Search for the cell housing the specified text and yield its [x, y] center coordinate. 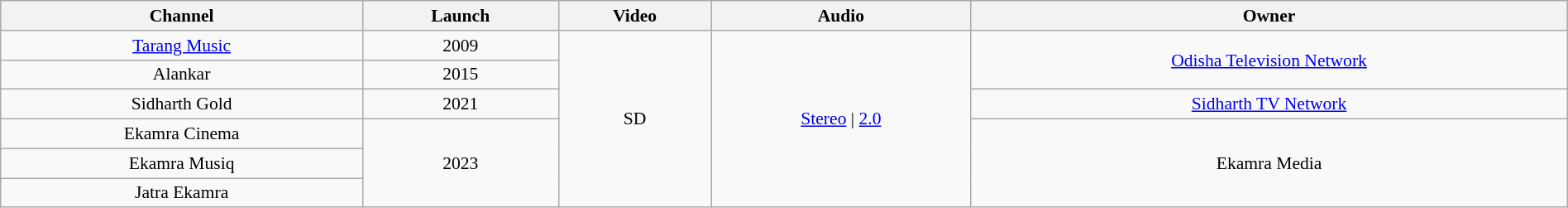
2021 [460, 104]
Channel [182, 16]
Jatra Ekamra [182, 193]
Ekamra Cinema [182, 134]
Owner [1269, 16]
Launch [460, 16]
Tarang Music [182, 46]
Sidharth TV Network [1269, 104]
2023 [460, 164]
Ekamra Musiq [182, 163]
Ekamra Media [1269, 164]
2009 [460, 46]
Video [635, 16]
Odisha Television Network [1269, 60]
SD [635, 119]
Sidharth Gold [182, 104]
2015 [460, 75]
Stereo | 2.0 [841, 119]
Audio [841, 16]
Alankar [182, 75]
